Find where the given text appears and provide that cell's center as [x, y] coordinate. 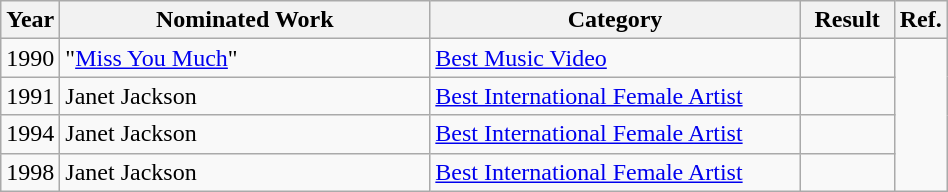
Nominated Work [245, 20]
Best Music Video [615, 58]
Ref. [920, 20]
Category [615, 20]
Year [30, 20]
1990 [30, 58]
"Miss You Much" [245, 58]
1991 [30, 96]
1998 [30, 172]
1994 [30, 134]
Result [847, 20]
